Locate the cell with the specified text and output its [X, Y] center coordinate. 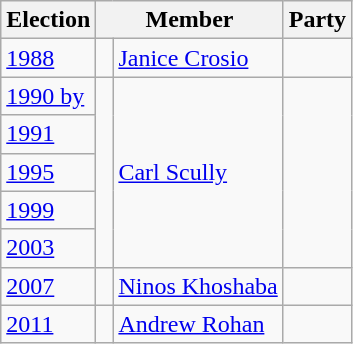
Janice Crosio [198, 58]
Election [48, 20]
Andrew Rohan [198, 324]
1990 by [48, 96]
1988 [48, 58]
Ninos Khoshaba [198, 286]
2003 [48, 248]
2011 [48, 324]
1991 [48, 134]
2007 [48, 286]
1999 [48, 210]
Party [317, 20]
Member [190, 20]
Carl Scully [198, 172]
1995 [48, 172]
